Scan for the cell matching the given text and deliver its (x, y) coordinate at center. 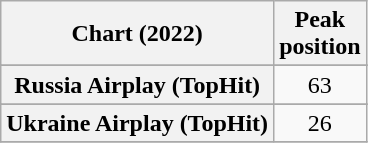
Russia Airplay (TopHit) (138, 85)
Peakposition (320, 34)
Chart (2022) (138, 34)
Ukraine Airplay (TopHit) (138, 123)
26 (320, 123)
63 (320, 85)
